Identify which cell holds the provided text, then report its [x, y] central coordinate. 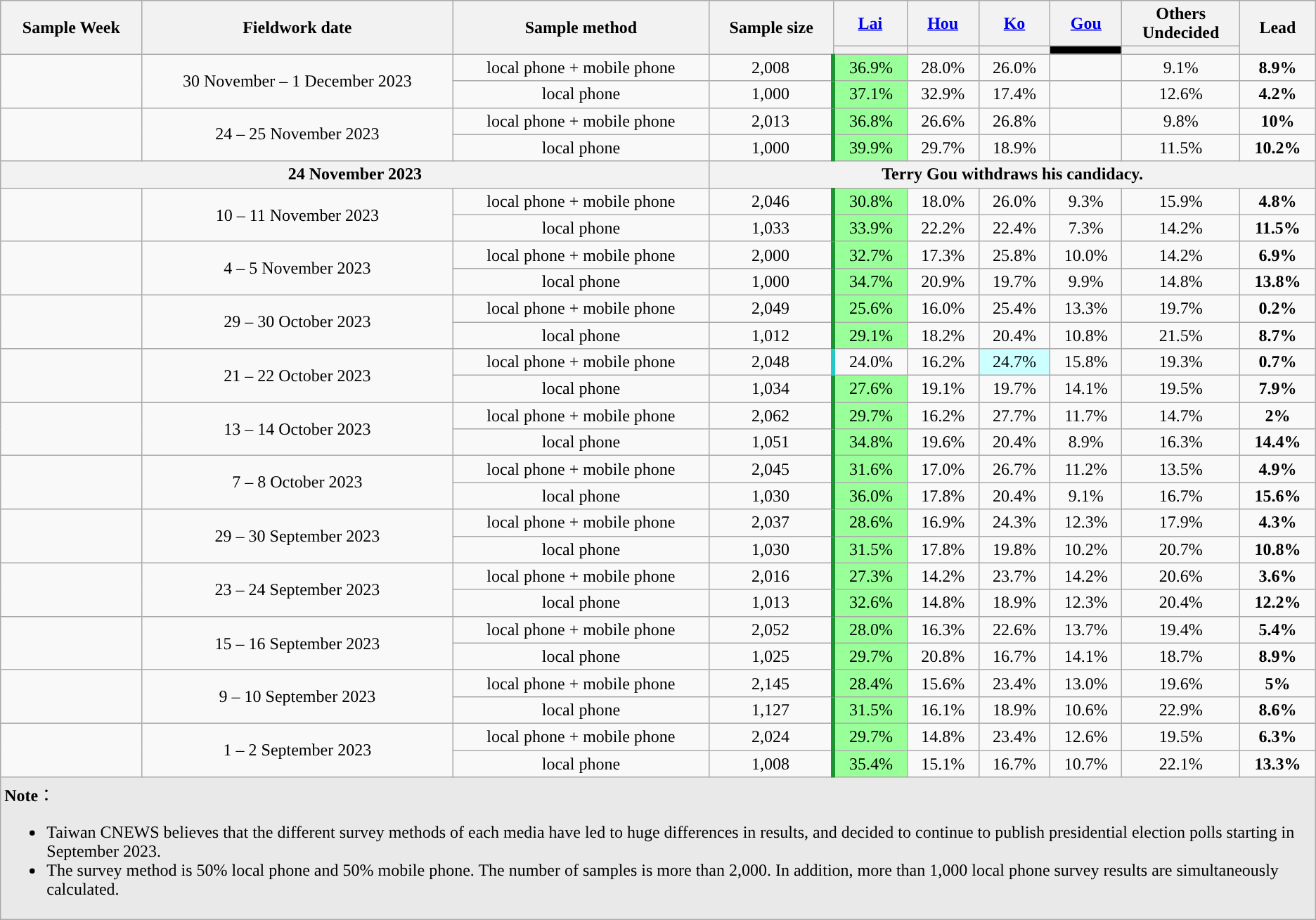
33.9% [870, 228]
1,051 [771, 442]
10.0% [1086, 255]
5.4% [1278, 630]
1,033 [771, 228]
1,012 [771, 336]
24.0% [870, 362]
24 – 25 November 2023 [297, 134]
Terry Gou withdraws his candidacy. [1012, 174]
11.7% [1086, 416]
16.1% [943, 710]
19.8% [1014, 549]
2,045 [771, 469]
30.8% [870, 201]
24.7% [1014, 362]
25.4% [1014, 308]
26.7% [1014, 469]
10% [1278, 121]
2,008 [771, 68]
22.6% [1014, 630]
14.4% [1278, 442]
21.5% [1181, 336]
17.9% [1181, 523]
7.3% [1086, 228]
15 – 16 September 2023 [297, 643]
36.9% [870, 68]
Fieldwork date [297, 27]
19.3% [1181, 362]
15.9% [1181, 201]
10.6% [1086, 710]
5% [1278, 683]
10.7% [1086, 763]
16.0% [943, 308]
20.8% [943, 656]
1,127 [771, 710]
17.0% [943, 469]
0.2% [1278, 308]
2,046 [771, 201]
4.9% [1278, 469]
2,024 [771, 736]
18.2% [943, 336]
7.9% [1278, 389]
1,013 [771, 603]
2% [1278, 416]
24.3% [1014, 523]
19.1% [943, 389]
1 – 2 September 2023 [297, 750]
36.0% [870, 496]
Lead [1278, 27]
4 – 5 November 2023 [297, 268]
25.6% [870, 308]
23.7% [1014, 576]
OthersUndecided [1181, 24]
17.4% [1014, 94]
36.8% [870, 121]
1,025 [771, 656]
19.4% [1181, 630]
18.7% [1181, 656]
11.2% [1086, 469]
29.1% [870, 336]
2,016 [771, 576]
17.3% [943, 255]
12.2% [1278, 603]
6.9% [1278, 255]
1,034 [771, 389]
Sample method [581, 27]
2,062 [771, 416]
22.9% [1181, 710]
21 – 22 October 2023 [297, 376]
32.6% [870, 603]
28.4% [870, 683]
32.7% [870, 255]
4.3% [1278, 523]
13.7% [1086, 630]
Ko [1014, 24]
13.0% [1086, 683]
15.8% [1086, 362]
18.0% [943, 201]
32.9% [943, 94]
Gou [1086, 24]
2,013 [771, 121]
34.8% [870, 442]
1,008 [771, 763]
15.1% [943, 763]
9 – 10 September 2023 [297, 696]
Lai [870, 24]
2,000 [771, 255]
4.8% [1278, 201]
28.6% [870, 523]
14.7% [1181, 416]
13 – 14 October 2023 [297, 429]
29 – 30 October 2023 [297, 321]
27.3% [870, 576]
2,049 [771, 308]
29 – 30 September 2023 [297, 536]
2,052 [771, 630]
4.2% [1278, 94]
7 – 8 October 2023 [297, 483]
3.6% [1278, 576]
26.8% [1014, 121]
27.6% [870, 389]
2,145 [771, 683]
22.2% [943, 228]
30 November – 1 December 2023 [297, 81]
6.3% [1278, 736]
13.5% [1181, 469]
9.8% [1181, 121]
0.7% [1278, 362]
22.4% [1014, 228]
20.6% [1181, 576]
9.3% [1086, 201]
23 – 24 September 2023 [297, 589]
24 November 2023 [355, 174]
2,048 [771, 362]
20.7% [1181, 549]
8.6% [1278, 710]
26.6% [943, 121]
35.4% [870, 763]
22.1% [1181, 763]
27.7% [1014, 416]
13.8% [1278, 281]
39.9% [870, 148]
16.9% [943, 523]
9.9% [1086, 281]
2,037 [771, 523]
Sample size [771, 27]
8.7% [1278, 336]
Sample Week [72, 27]
20.9% [943, 281]
Hou [943, 24]
25.8% [1014, 255]
31.6% [870, 469]
34.7% [870, 281]
10 – 11 November 2023 [297, 215]
37.1% [870, 94]
